Detect which cell encompasses the target text, then output its (X, Y) center coordinate. 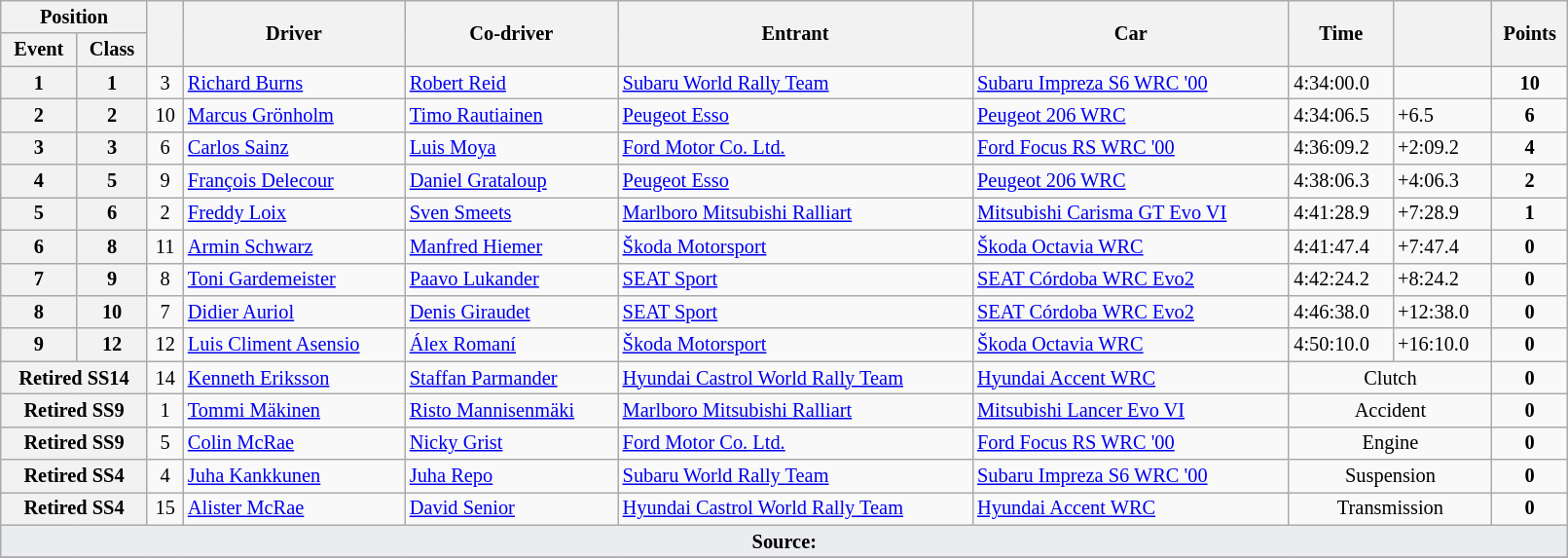
4:34:06.5 (1341, 115)
Co-driver (512, 33)
14 (165, 378)
Source: (784, 541)
Class (112, 50)
Timo Rautiainen (512, 115)
Daniel Grataloup (512, 181)
David Senior (512, 508)
4:34:00.0 (1341, 83)
Colin McRae (294, 443)
Tommi Mäkinen (294, 410)
4:36:09.2 (1341, 148)
Risto Mannisenmäki (512, 410)
Mitsubishi Carisma GT Evo VI (1131, 213)
Time (1341, 33)
François Delecour (294, 181)
Nicky Grist (512, 443)
Clutch (1390, 378)
+4:06.3 (1442, 181)
Paavo Lukander (512, 279)
+12:38.0 (1442, 312)
Robert Reid (512, 83)
Points (1529, 33)
4:46:38.0 (1341, 312)
Alister McRae (294, 508)
Armin Schwarz (294, 246)
Juha Kankkunen (294, 476)
Sven Smeets (512, 213)
Retired SS14 (74, 378)
Accident (1390, 410)
Marcus Grönholm (294, 115)
4:50:10.0 (1341, 345)
4:38:06.3 (1341, 181)
Manfred Hiemer (512, 246)
Denis Giraudet (512, 312)
15 (165, 508)
Álex Romaní (512, 345)
4:41:28.9 (1341, 213)
Richard Burns (294, 83)
+8:24.2 (1442, 279)
Transmission (1390, 508)
+7:28.9 (1442, 213)
Luis Climent Asensio (294, 345)
Juha Repo (512, 476)
Staffan Parmander (512, 378)
Kenneth Eriksson (294, 378)
4:41:47.4 (1341, 246)
4:42:24.2 (1341, 279)
Suspension (1390, 476)
Entrant (795, 33)
Toni Gardemeister (294, 279)
Event (39, 50)
Carlos Sainz (294, 148)
Mitsubishi Lancer Evo VI (1131, 410)
Car (1131, 33)
11 (165, 246)
+6.5 (1442, 115)
+16:10.0 (1442, 345)
Luis Moya (512, 148)
Didier Auriol (294, 312)
Position (74, 17)
Engine (1390, 443)
Freddy Loix (294, 213)
+2:09.2 (1442, 148)
+7:47.4 (1442, 246)
Driver (294, 33)
